Return the (X, Y) coordinate for the center point of the cell that contains the specified text.  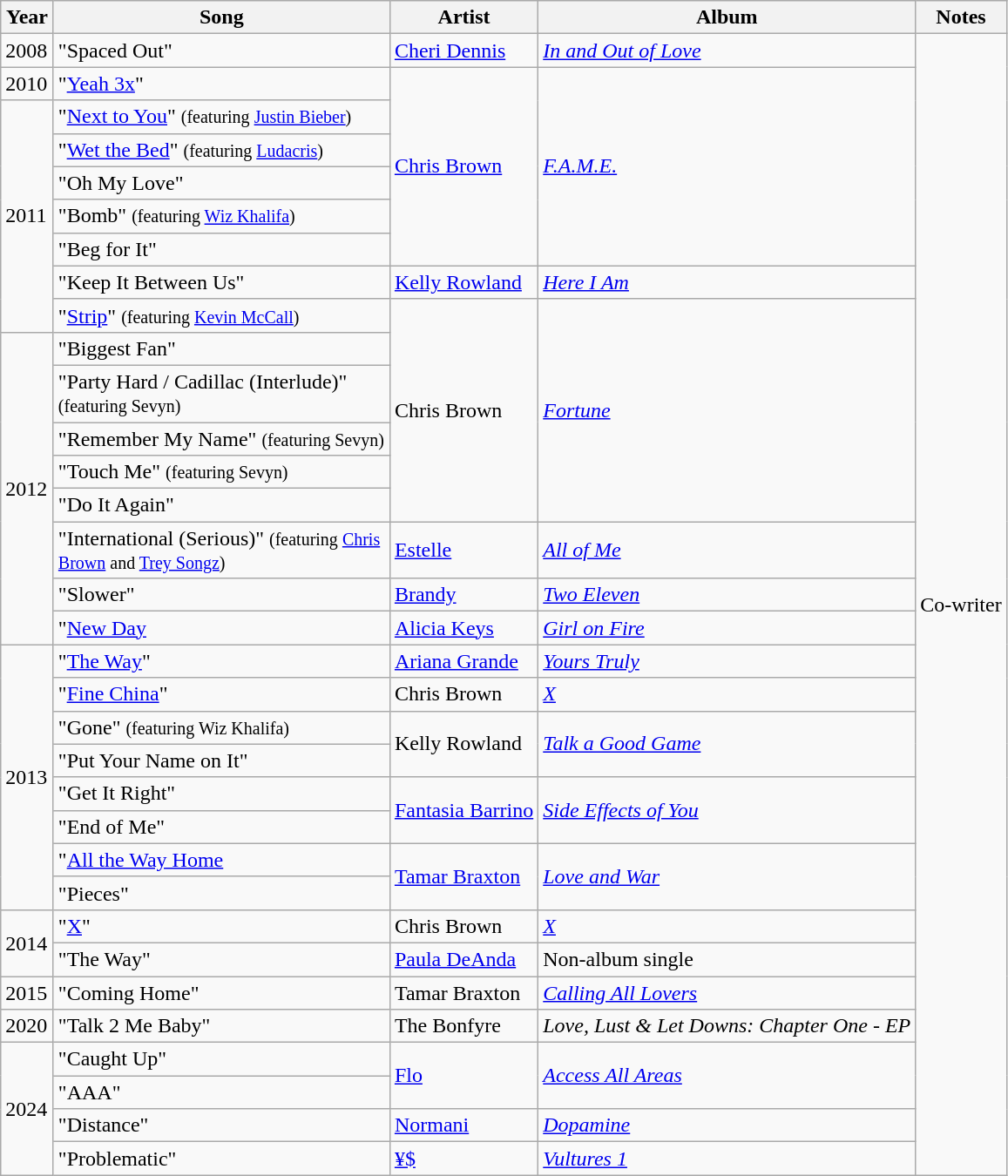
"Coming Home" (221, 992)
2024 (28, 1109)
F.A.M.E. (727, 166)
"X" (221, 926)
Love, Lust & Let Downs: Chapter One - EP (727, 1026)
"Next to You" (featuring Justin Bieber) (221, 117)
"Wet the Bed" (featuring Ludacris) (221, 150)
Yours Truly (727, 661)
Flo (463, 1076)
"Party Hard / Cadillac (Interlude)" (featuring Sevyn) (221, 394)
Two Eleven (727, 595)
"Fine China" (221, 694)
Calling All Lovers (727, 992)
Year (28, 17)
2014 (28, 943)
Talk a Good Game (727, 744)
2010 (28, 84)
"Problematic" (221, 1159)
Non-album single (727, 959)
Estelle (463, 551)
Vultures 1 (727, 1159)
"Bomb" (featuring Wiz Khalifa) (221, 216)
2015 (28, 992)
Cheri Dennis (463, 51)
2011 (28, 216)
2013 (28, 777)
"Put Your Name on It" (221, 760)
Fantasia Barrino (463, 810)
Girl on Fire (727, 628)
"Slower" (221, 595)
Access All Areas (727, 1076)
Side Effects of You (727, 810)
"Caught Up" (221, 1059)
"Spaced Out" (221, 51)
"Talk 2 Me Baby" (221, 1026)
Love and War (727, 876)
"Do It Again" (221, 505)
2012 (28, 488)
"Oh My Love" (221, 183)
All of Me (727, 551)
Ariana Grande (463, 661)
Co-writer (961, 605)
Album (727, 17)
In and Out of Love (727, 51)
Song (221, 17)
Fortune (727, 409)
Artist (463, 17)
"Beg for It" (221, 249)
2008 (28, 51)
Alicia Keys (463, 628)
"Touch Me" (featuring Sevyn) (221, 472)
Paula DeAnda (463, 959)
"Pieces" (221, 893)
"Remember My Name" (featuring Sevyn) (221, 438)
The Bonfyre (463, 1026)
Dopamine (727, 1125)
"New Day (221, 628)
"Gone" (featuring Wiz Khalifa) (221, 727)
2020 (28, 1026)
"Biggest Fan" (221, 348)
Brandy (463, 595)
"AAA" (221, 1092)
Normani (463, 1125)
Notes (961, 17)
"Get It Right" (221, 794)
"Distance" (221, 1125)
"End of Me" (221, 827)
"International (Serious)" (featuring Chris Brown and Trey Songz) (221, 551)
Here I Am (727, 282)
"Strip" (featuring Kevin McCall) (221, 315)
"Keep It Between Us" (221, 282)
"All the Way Home (221, 860)
¥$ (463, 1159)
"Yeah 3x" (221, 84)
